Find where the given text appears and provide that cell's center as [x, y] coordinate. 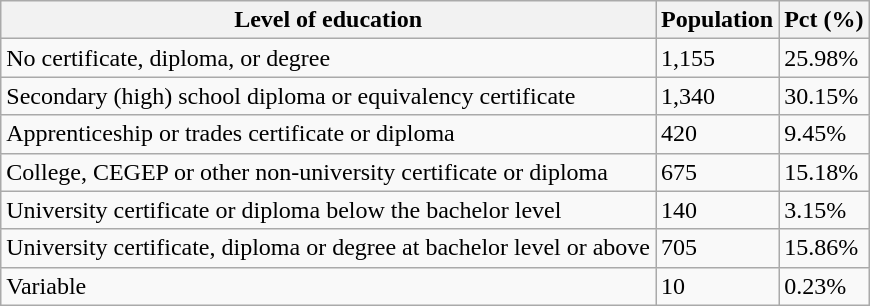
Apprenticeship or trades certificate or diploma [328, 134]
3.15% [824, 210]
No certificate, diploma, or degree [328, 58]
705 [718, 248]
Pct (%) [824, 20]
1,340 [718, 96]
College, CEGEP or other non-university certificate or diploma [328, 172]
140 [718, 210]
Variable [328, 286]
675 [718, 172]
9.45% [824, 134]
0.23% [824, 286]
University certificate, diploma or degree at bachelor level or above [328, 248]
Level of education [328, 20]
Secondary (high) school diploma or equivalency certificate [328, 96]
15.18% [824, 172]
10 [718, 286]
Population [718, 20]
30.15% [824, 96]
420 [718, 134]
University certificate or diploma below the bachelor level [328, 210]
1,155 [718, 58]
25.98% [824, 58]
15.86% [824, 248]
